Search for the cell housing the specified text and yield its (X, Y) center coordinate. 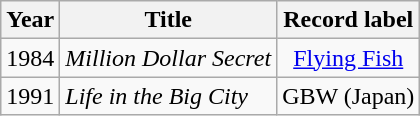
Flying Fish (348, 58)
1984 (30, 58)
Title (168, 20)
Million Dollar Secret (168, 58)
Year (30, 20)
Record label (348, 20)
GBW (Japan) (348, 96)
Life in the Big City (168, 96)
1991 (30, 96)
